Extract the [x, y] coordinate from the center of the cell holding the provided text.  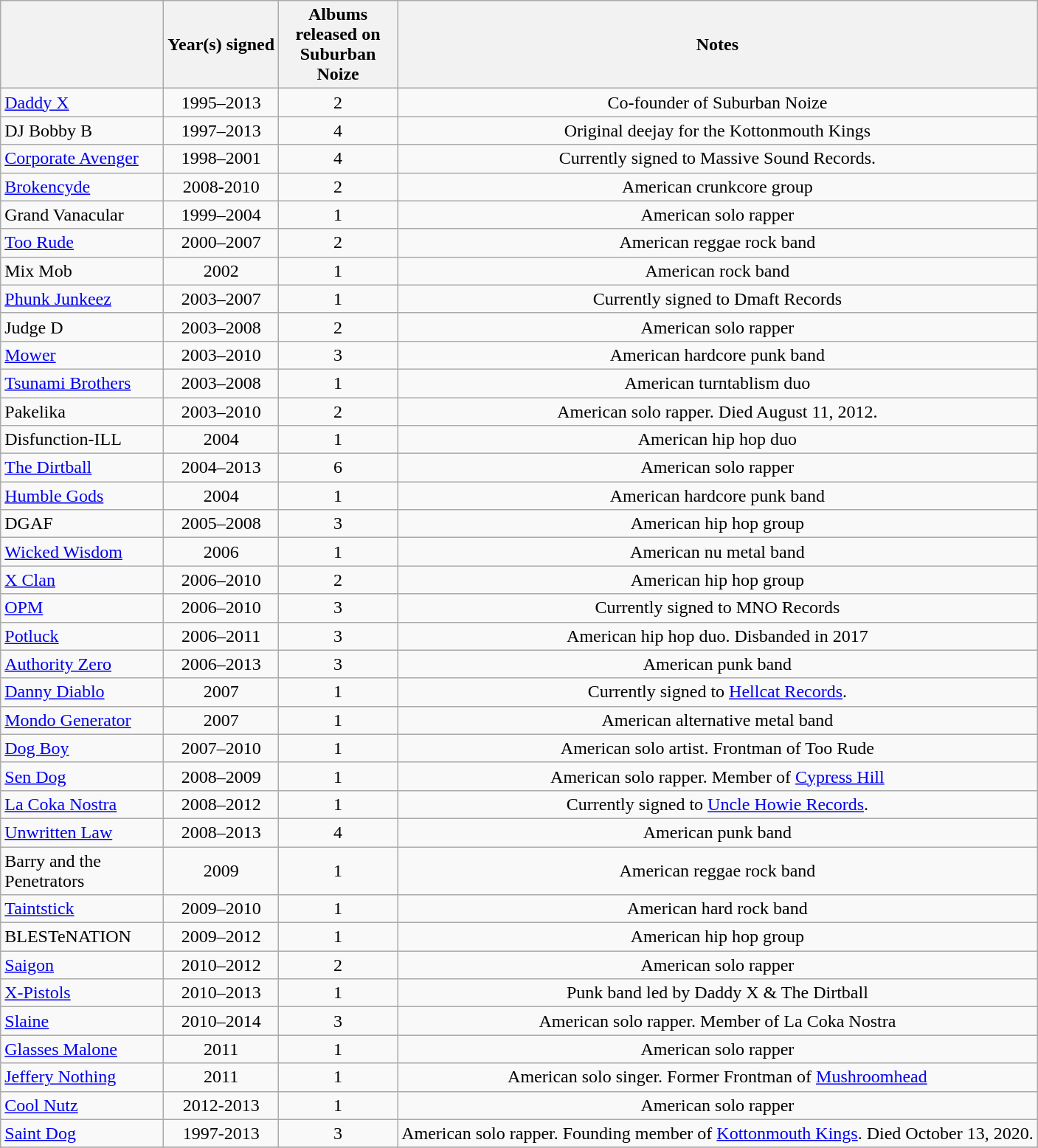
Currently signed to Massive Sound Records. [718, 159]
Notes [718, 44]
Original deejay for the Kottonmouth Kings [718, 131]
American solo rapper. Died August 11, 2012. [718, 411]
2006 [221, 552]
Potluck [83, 636]
La Coka Nostra [83, 804]
Authority Zero [83, 664]
2005–2008 [221, 524]
Mower [83, 355]
Cool Nutz [83, 1105]
Wicked Wisdom [83, 552]
Saint Dog [83, 1133]
American alternative metal band [718, 720]
American hard rock band [718, 909]
2008–2009 [221, 776]
American solo artist. Frontman of Too Rude [718, 748]
Daddy X [83, 103]
American hip hop duo. Disbanded in 2017 [718, 636]
Humble Gods [83, 496]
American solo singer. Former Frontman of Mushroomhead [718, 1077]
DGAF [83, 524]
2003–2007 [221, 299]
6 [338, 468]
2004–2013 [221, 468]
Disfunction-ILL [83, 440]
Albums released on Suburban Noize [338, 44]
Jeffery Nothing [83, 1077]
American turntablism duo [718, 383]
American crunkcore group [718, 187]
Dog Boy [83, 748]
2009–2010 [221, 909]
Mix Mob [83, 271]
2010–2013 [221, 993]
Slaine [83, 1021]
2000–2007 [221, 243]
X Clan [83, 580]
American nu metal band [718, 552]
Sen Dog [83, 776]
Taintstick [83, 909]
BLESTeNATION [83, 937]
1998–2001 [221, 159]
American solo rapper. Member of Cypress Hill [718, 776]
2009 [221, 871]
2006–2013 [221, 664]
Year(s) signed [221, 44]
American solo rapper. Member of La Coka Nostra [718, 1021]
Co-founder of Suburban Noize [718, 103]
Brokencyde [83, 187]
American hip hop duo [718, 440]
Currently signed to MNO Records [718, 608]
X-Pistols [83, 993]
2010–2012 [221, 965]
Barry and the Penetrators [83, 871]
2009–2012 [221, 937]
The Dirtball [83, 468]
2006–2011 [221, 636]
Danny Diablo [83, 692]
Currently signed to Uncle Howie Records. [718, 804]
Judge D [83, 327]
1997-2013 [221, 1133]
1997–2013 [221, 131]
Mondo Generator [83, 720]
DJ Bobby B [83, 131]
Too Rude [83, 243]
Saigon [83, 965]
1999–2004 [221, 215]
Glasses Malone [83, 1049]
Corporate Avenger [83, 159]
Grand Vanacular [83, 215]
OPM [83, 608]
2008-2010 [221, 187]
Currently signed to Dmaft Records [718, 299]
Tsunami Brothers [83, 383]
2012-2013 [221, 1105]
Pakelika [83, 411]
1995–2013 [221, 103]
American rock band [718, 271]
Unwritten Law [83, 832]
2008–2012 [221, 804]
Punk band led by Daddy X & The Dirtball [718, 993]
2007–2010 [221, 748]
2008–2013 [221, 832]
Currently signed to Hellcat Records. [718, 692]
American solo rapper. Founding member of Kottonmouth Kings. Died October 13, 2020. [718, 1133]
2002 [221, 271]
2010–2014 [221, 1021]
Phunk Junkeez [83, 299]
